From the cell containing the given text, extract its center point as (X, Y) coordinate. 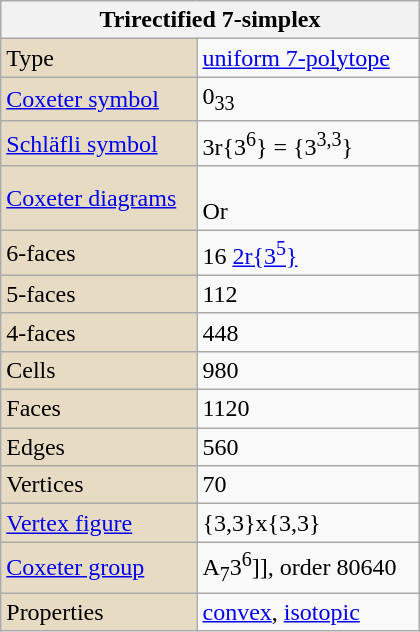
Coxeter diagrams (99, 198)
uniform 7-polytope (308, 58)
6-faces (99, 254)
Trirectified 7-simplex (210, 20)
112 (308, 294)
Faces (99, 409)
560 (308, 447)
A736]], order 80640 (308, 568)
{3,3}x{3,3} (308, 523)
033 (308, 99)
Coxeter symbol (99, 99)
980 (308, 371)
16 2r{35} (308, 254)
Edges (99, 447)
1120 (308, 409)
Cells (99, 371)
Type (99, 58)
Properties (99, 612)
3r{36} = {33,3} (308, 144)
convex, isotopic (308, 612)
5-faces (99, 294)
448 (308, 332)
Coxeter group (99, 568)
Schläfli symbol (99, 144)
70 (308, 485)
4-faces (99, 332)
Vertices (99, 485)
Or (308, 198)
Vertex figure (99, 523)
